Detect which cell encompasses the target text, then output its (x, y) center coordinate. 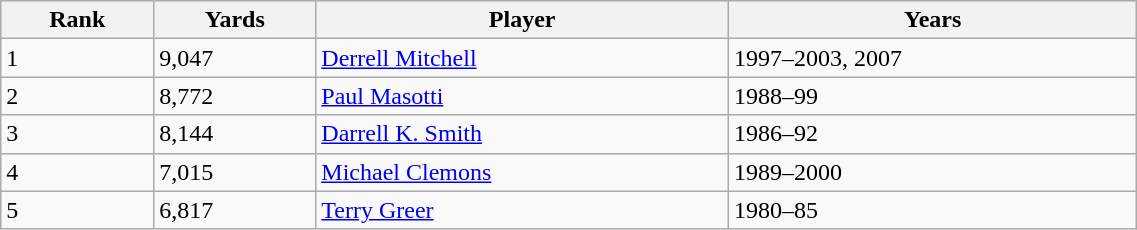
1988–99 (933, 96)
1997–2003, 2007 (933, 58)
Yards (235, 20)
Michael Clemons (522, 172)
Paul Masotti (522, 96)
6,817 (235, 210)
Terry Greer (522, 210)
Player (522, 20)
Rank (78, 20)
8,772 (235, 96)
Darrell K. Smith (522, 134)
1989–2000 (933, 172)
1986–92 (933, 134)
3 (78, 134)
5 (78, 210)
2 (78, 96)
1 (78, 58)
Years (933, 20)
4 (78, 172)
9,047 (235, 58)
1980–85 (933, 210)
8,144 (235, 134)
Derrell Mitchell (522, 58)
7,015 (235, 172)
